Extract the (x, y) coordinate from the center of the cell holding the provided text.  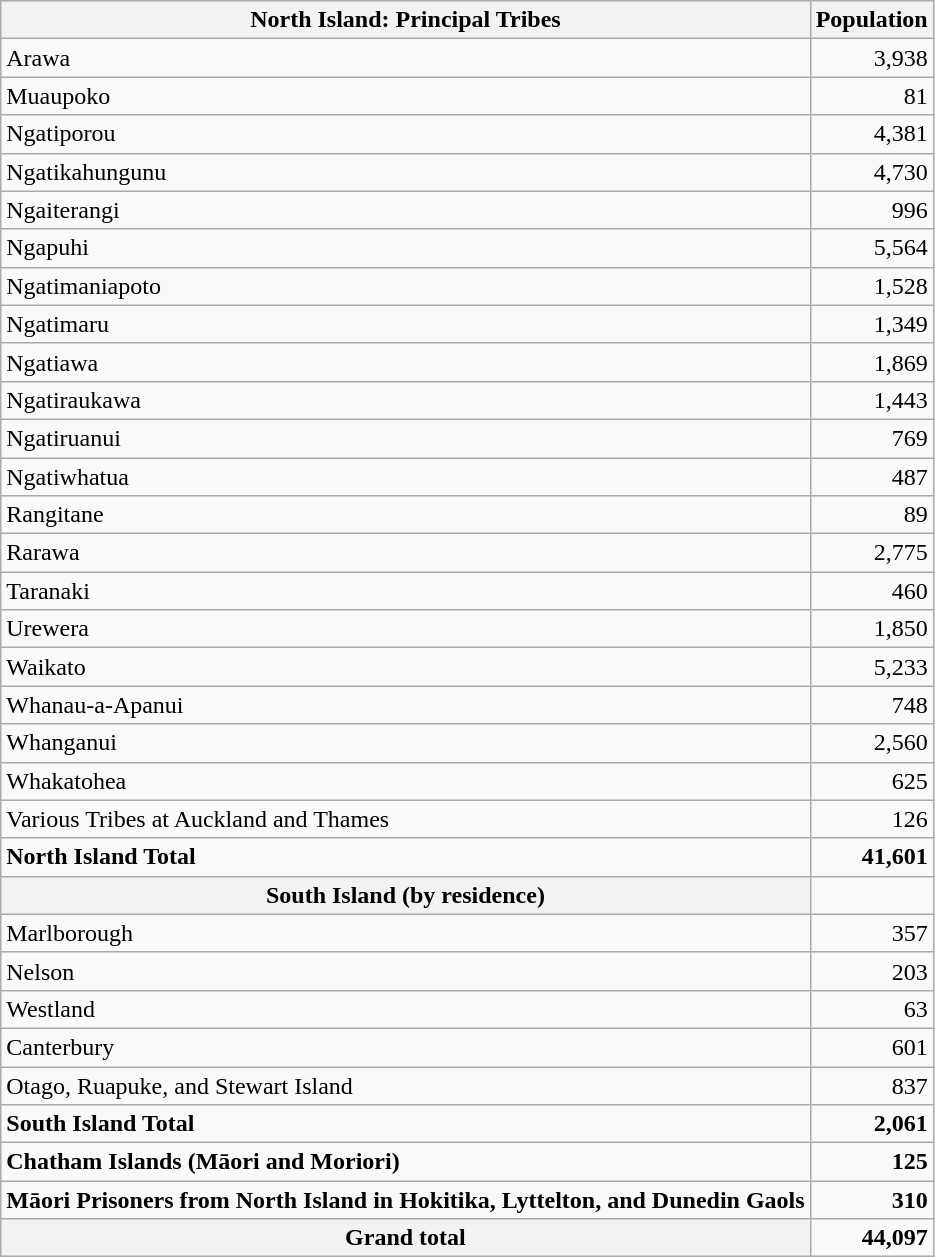
Ngatiporou (406, 134)
2,775 (872, 553)
4,381 (872, 134)
125 (872, 1162)
460 (872, 591)
Population (872, 20)
Otago, Ruapuke, and Stewart Island (406, 1085)
Ngaiterangi (406, 210)
Marlborough (406, 933)
625 (872, 781)
203 (872, 971)
1,349 (872, 324)
44,097 (872, 1238)
1,528 (872, 286)
Muaupoko (406, 96)
South Island Total (406, 1124)
Ngatiruanui (406, 438)
996 (872, 210)
Arawa (406, 58)
2,061 (872, 1124)
Taranaki (406, 591)
Whanganui (406, 743)
601 (872, 1047)
Various Tribes at Auckland and Thames (406, 819)
1,443 (872, 400)
Ngatimaru (406, 324)
North Island: Principal Tribes (406, 20)
4,730 (872, 172)
769 (872, 438)
357 (872, 933)
South Island (by residence) (406, 895)
Rangitane (406, 515)
Chatham Islands (Māori and Moriori) (406, 1162)
310 (872, 1200)
Ngatikahungunu (406, 172)
41,601 (872, 857)
Canterbury (406, 1047)
Whanau-a-Apanui (406, 705)
Rarawa (406, 553)
Nelson (406, 971)
89 (872, 515)
81 (872, 96)
1,869 (872, 362)
1,850 (872, 629)
748 (872, 705)
Whakatohea (406, 781)
487 (872, 477)
3,938 (872, 58)
Māori Prisoners from North Island in Hokitika, Lyttelton, and Dunedin Gaols (406, 1200)
Ngatiawa (406, 362)
126 (872, 819)
Ngapuhi (406, 248)
5,233 (872, 667)
5,564 (872, 248)
Ngatiraukawa (406, 400)
Grand total (406, 1238)
North Island Total (406, 857)
2,560 (872, 743)
Urewera (406, 629)
Ngatiwhatua (406, 477)
Waikato (406, 667)
Westland (406, 1009)
63 (872, 1009)
Ngatimaniapoto (406, 286)
837 (872, 1085)
